Scan for the cell matching the given text and deliver its [X, Y] coordinate at center. 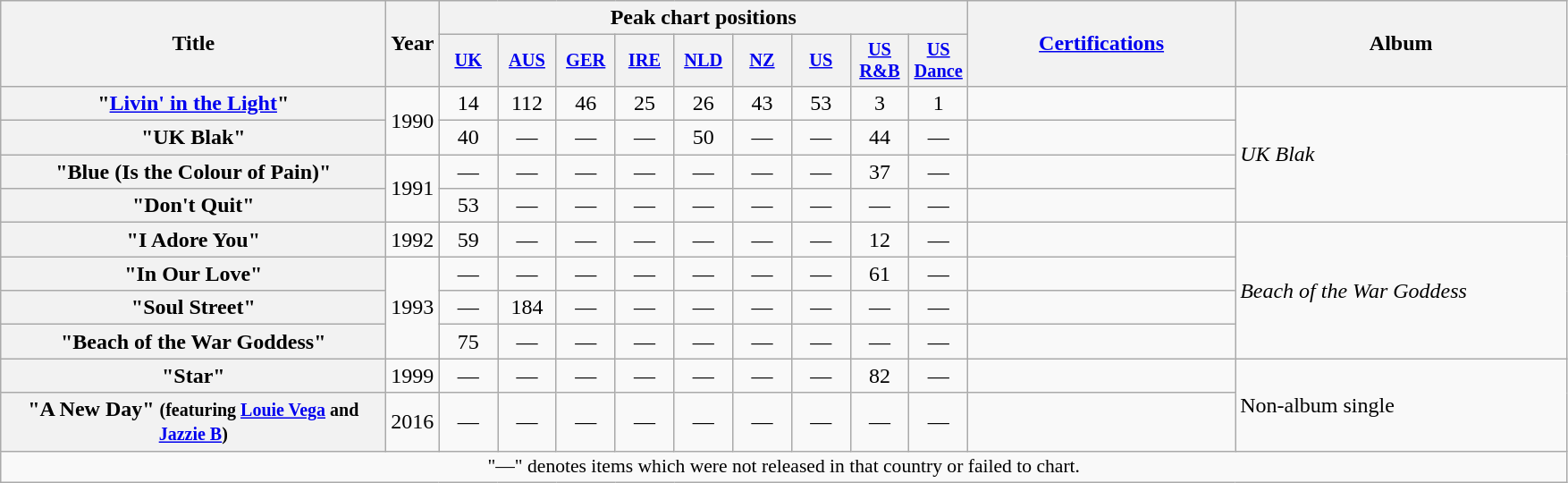
"Livin' in the Light" [193, 103]
59 [468, 240]
"I Adore You" [193, 240]
40 [468, 138]
26 [704, 103]
NLD [704, 61]
GER [586, 61]
USDance [939, 61]
"Blue (Is the Colour of Pain)" [193, 172]
12 [880, 240]
UK Blak [1402, 154]
75 [468, 342]
1993 [413, 308]
Album [1402, 44]
US [821, 61]
25 [645, 103]
43 [763, 103]
USR&B [880, 61]
Beach of the War Goddess [1402, 291]
184 [527, 308]
1999 [413, 376]
1990 [413, 120]
UK [468, 61]
Title [193, 44]
61 [880, 274]
2016 [413, 422]
Year [413, 44]
112 [527, 103]
"In Our Love" [193, 274]
Certifications [1101, 44]
82 [880, 376]
37 [880, 172]
Non-album single [1402, 404]
NZ [763, 61]
AUS [527, 61]
"Soul Street" [193, 308]
46 [586, 103]
50 [704, 138]
1 [939, 103]
3 [880, 103]
14 [468, 103]
"—" denotes items which were not released in that country or failed to chart. [784, 467]
"Star" [193, 376]
"Beach of the War Goddess" [193, 342]
IRE [645, 61]
"Don't Quit" [193, 206]
1992 [413, 240]
1991 [413, 189]
"A New Day" (featuring Louie Vega and Jazzie B) [193, 422]
Peak chart positions [704, 18]
"UK Blak" [193, 138]
44 [880, 138]
